Determine the [X, Y] coordinate at the center of the cell enclosing the given text.  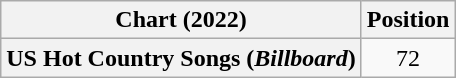
US Hot Country Songs (Billboard) [181, 58]
Position [408, 20]
72 [408, 58]
Chart (2022) [181, 20]
